Capture the cell that displays the provided text and extract its [X, Y] central coordinate. 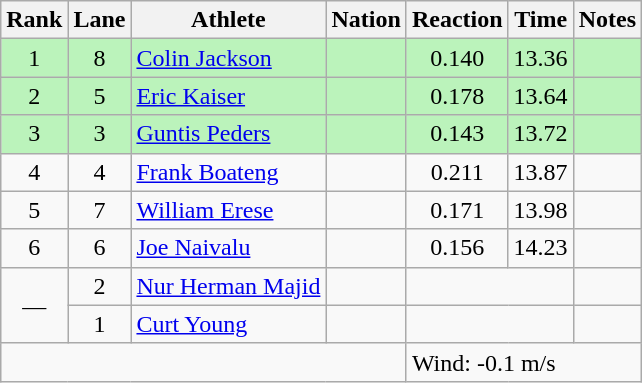
Curt Young [228, 324]
0.156 [457, 248]
13.64 [540, 96]
0.171 [457, 210]
Colin Jackson [228, 58]
Notes [607, 20]
Joe Naivalu [228, 248]
0.178 [457, 96]
Athlete [228, 20]
Time [540, 20]
Reaction [457, 20]
0.143 [457, 134]
8 [100, 58]
— [34, 305]
13.98 [540, 210]
0.140 [457, 58]
Rank [34, 20]
Nation [366, 20]
14.23 [540, 248]
Frank Boateng [228, 172]
Lane [100, 20]
13.36 [540, 58]
7 [100, 210]
Guntis Peders [228, 134]
0.211 [457, 172]
13.87 [540, 172]
Nur Herman Majid [228, 286]
Eric Kaiser [228, 96]
Wind: -0.1 m/s [524, 362]
13.72 [540, 134]
William Erese [228, 210]
